Pinpoint the cell where the given text exists, returning its (X, Y) midpoint coordinate. 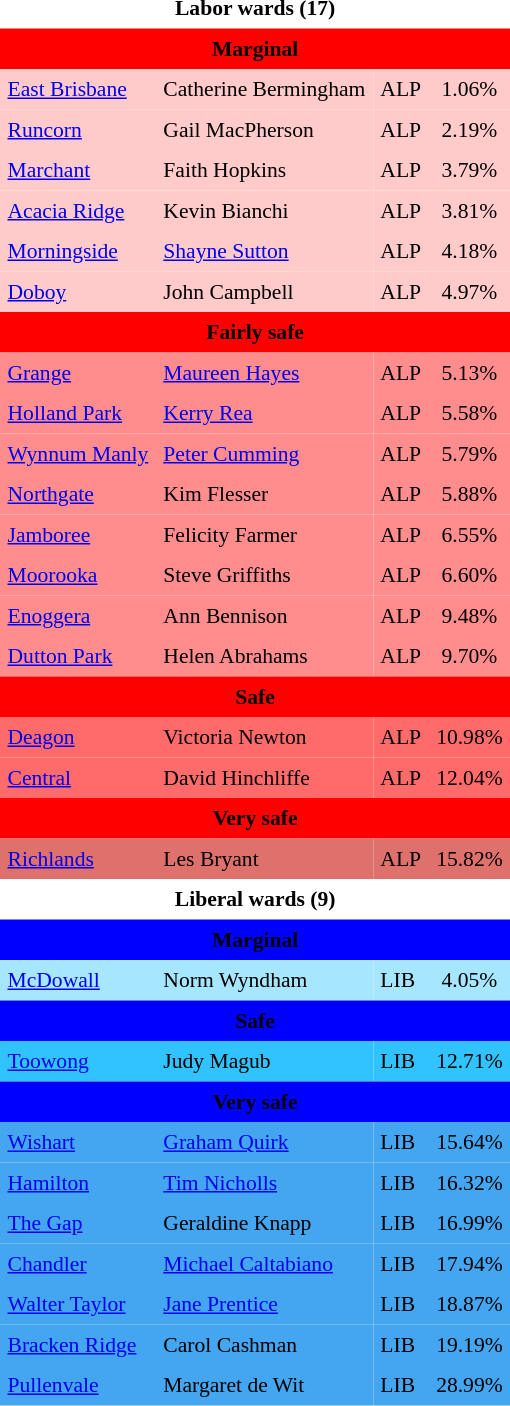
Geraldine Knapp (264, 1223)
Fairly safe (255, 332)
Hamilton (78, 1182)
Grange (78, 372)
Chandler (78, 1264)
McDowall (78, 980)
Catherine Bermingham (264, 89)
Dutton Park (78, 656)
Enoggera (78, 616)
Kim Flesser (264, 494)
Jamboree (78, 534)
Pullenvale (78, 1385)
Walter Taylor (78, 1304)
Runcorn (78, 130)
Northgate (78, 494)
Acacia Ridge (78, 210)
Steve Griffiths (264, 575)
Judy Magub (264, 1061)
Les Bryant (264, 858)
Doboy (78, 292)
Liberal wards (9) (255, 899)
David Hinchliffe (264, 778)
Maureen Hayes (264, 372)
Graham Quirk (264, 1142)
Tim Nicholls (264, 1182)
Carol Cashman (264, 1344)
Richlands (78, 858)
East Brisbane (78, 89)
Helen Abrahams (264, 656)
Norm Wyndham (264, 980)
Toowong (78, 1061)
The Gap (78, 1223)
Kerry Rea (264, 413)
Wynnum Manly (78, 454)
Victoria Newton (264, 737)
Holland Park (78, 413)
Wishart (78, 1142)
Felicity Farmer (264, 534)
Bracken Ridge (78, 1344)
Jane Prentice (264, 1304)
Kevin Bianchi (264, 210)
Moorooka (78, 575)
Margaret de Wit (264, 1385)
Michael Caltabiano (264, 1264)
Peter Cumming (264, 454)
John Campbell (264, 292)
Marchant (78, 170)
Morningside (78, 251)
Ann Bennison (264, 616)
Gail MacPherson (264, 130)
Shayne Sutton (264, 251)
Deagon (78, 737)
Faith Hopkins (264, 170)
Central (78, 778)
